Identify which cell holds the provided text, then report its (x, y) central coordinate. 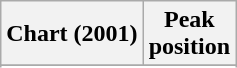
Chart (2001) (72, 34)
Peakposition (189, 34)
